Detect which cell encompasses the target text, then output its [X, Y] center coordinate. 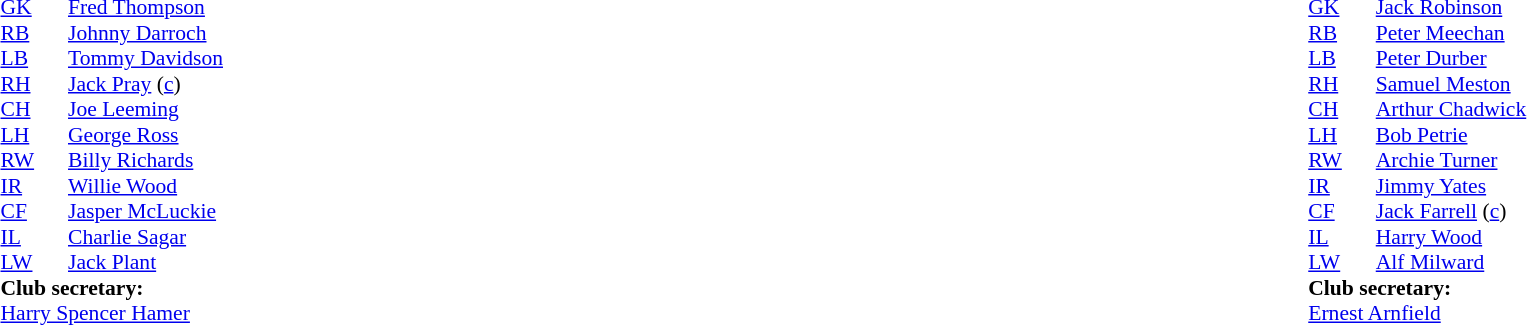
Jack Plant [146, 263]
Peter Durber [1451, 59]
Jack Pray (c) [146, 84]
Charlie Sagar [146, 237]
George Ross [146, 135]
Billy Richards [146, 161]
Jasper McLuckie [146, 211]
Alf Milward [1451, 263]
Jack Farrell (c) [1451, 211]
Peter Meechan [1451, 33]
Bob Petrie [1451, 135]
Samuel Meston [1451, 84]
Harry Wood [1451, 237]
Johnny Darroch [146, 33]
Tommy Davidson [146, 59]
Willie Wood [146, 186]
Joe Leeming [146, 109]
Arthur Chadwick [1451, 109]
Archie Turner [1451, 161]
Jimmy Yates [1451, 186]
